Provide the (X, Y) coordinate of the cell's center where the given text is located.  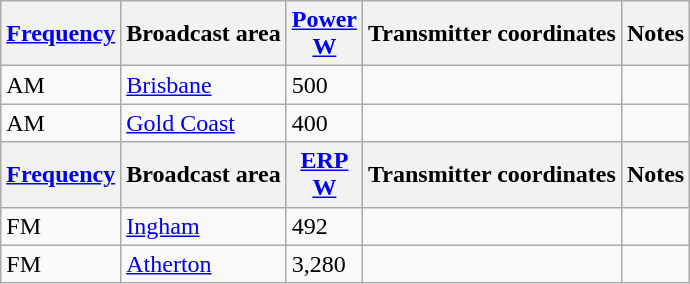
3,280 (324, 264)
Atherton (204, 264)
400 (324, 123)
500 (324, 85)
Gold Coast (204, 123)
ERPW (324, 174)
492 (324, 226)
Brisbane (204, 85)
PowerW (324, 34)
Ingham (204, 226)
